Identify which cell holds the provided text, then report its (x, y) central coordinate. 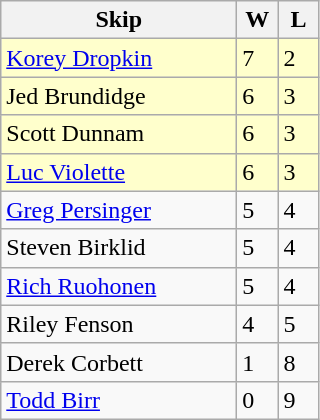
Korey Dropkin (119, 58)
1 (258, 362)
Jed Brundidge (119, 96)
L (298, 20)
Todd Birr (119, 400)
W (258, 20)
Rich Ruohonen (119, 286)
7 (258, 58)
9 (298, 400)
Scott Dunnam (119, 134)
Steven Birklid (119, 248)
Derek Corbett (119, 362)
Skip (119, 20)
2 (298, 58)
Luc Violette (119, 172)
Riley Fenson (119, 324)
Greg Persinger (119, 210)
0 (258, 400)
8 (298, 362)
